Search for the cell housing the specified text and yield its [x, y] center coordinate. 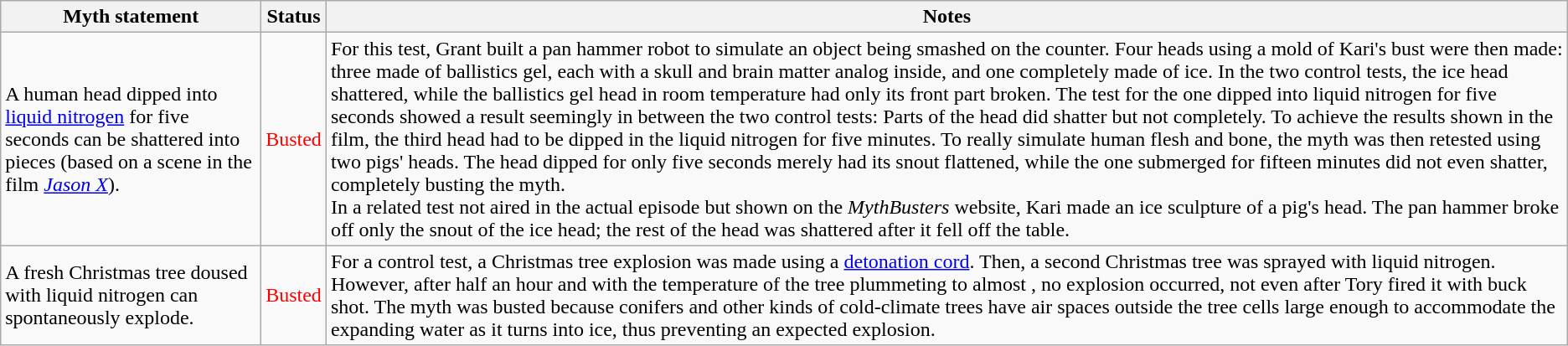
Myth statement [131, 17]
Notes [946, 17]
A human head dipped into liquid nitrogen for five seconds can be shattered into pieces (based on a scene in the film Jason X). [131, 139]
A fresh Christmas tree doused with liquid nitrogen can spontaneously explode. [131, 295]
Status [294, 17]
